Find where the given text appears and provide that cell's center as (X, Y) coordinate. 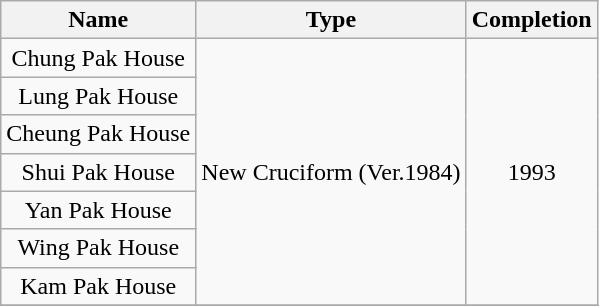
Kam Pak House (98, 286)
New Cruciform (Ver.1984) (331, 172)
Type (331, 20)
Cheung Pak House (98, 134)
Wing Pak House (98, 248)
Shui Pak House (98, 172)
Completion (532, 20)
Name (98, 20)
Chung Pak House (98, 58)
Lung Pak House (98, 96)
Yan Pak House (98, 210)
1993 (532, 172)
